Locate the cell with the specified text and output its [x, y] center coordinate. 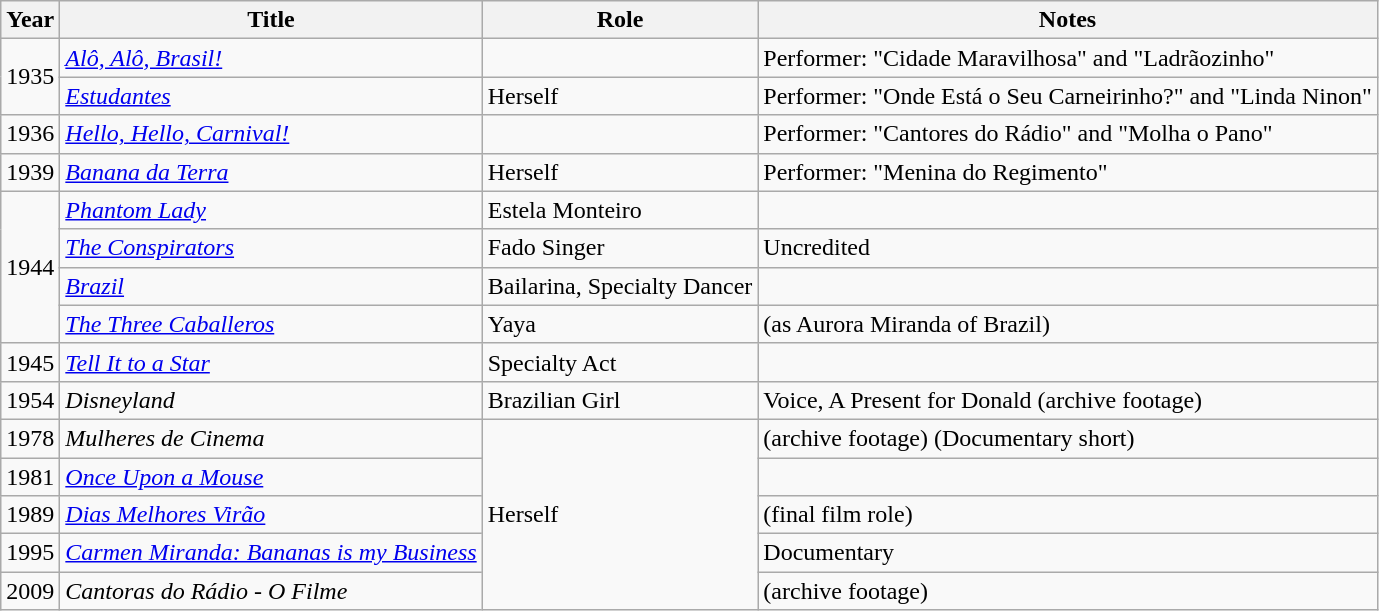
Role [620, 20]
(archive footage) [1068, 591]
The Three Caballeros [271, 324]
Brazilian Girl [620, 400]
Specialty Act [620, 362]
Disneyland [271, 400]
Title [271, 20]
Cantoras do Rádio - O Filme [271, 591]
Mulheres de Cinema [271, 438]
Estela Monteiro [620, 210]
Yaya [620, 324]
Banana da Terra [271, 172]
Notes [1068, 20]
Performer: "Cantores do Rádio" and "Molha o Pano" [1068, 134]
Once Upon a Mouse [271, 477]
Alô, Alô, Brasil! [271, 58]
Hello, Hello, Carnival! [271, 134]
1936 [30, 134]
Performer: "Onde Está o Seu Carneirinho?" and "Linda Ninon" [1068, 96]
1978 [30, 438]
Performer: "Cidade Maravilhosa" and "Ladrãozinho" [1068, 58]
Carmen Miranda: Bananas is my Business [271, 553]
Fado Singer [620, 248]
1944 [30, 267]
1935 [30, 77]
Voice, A Present for Donald (archive footage) [1068, 400]
1954 [30, 400]
Phantom Lady [271, 210]
1945 [30, 362]
1981 [30, 477]
1939 [30, 172]
Tell It to a Star [271, 362]
1989 [30, 515]
(archive footage) (Documentary short) [1068, 438]
Estudantes [271, 96]
Bailarina, Specialty Dancer [620, 286]
The Conspirators [271, 248]
Brazil [271, 286]
(as Aurora Miranda of Brazil) [1068, 324]
Dias Melhores Virão [271, 515]
Performer: "Menina do Regimento" [1068, 172]
Year [30, 20]
(final film role) [1068, 515]
1995 [30, 553]
Uncredited [1068, 248]
2009 [30, 591]
Documentary [1068, 553]
